For the text-containing cell, return its midpoint in (X, Y) coordinate format. 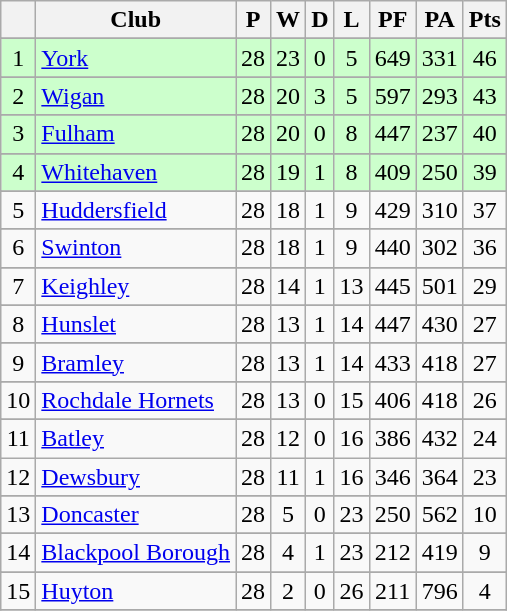
Huddersfield (136, 210)
597 (392, 96)
796 (440, 591)
L (352, 20)
Swinton (136, 248)
429 (392, 210)
York (136, 58)
Dewsbury (136, 477)
Doncaster (136, 515)
37 (484, 210)
Bramley (136, 362)
PF (392, 20)
212 (392, 553)
433 (392, 362)
39 (484, 172)
43 (484, 96)
562 (440, 515)
310 (440, 210)
24 (484, 438)
293 (440, 96)
P (254, 20)
Blackpool Borough (136, 553)
Wigan (136, 96)
19 (288, 172)
29 (484, 286)
Batley (136, 438)
Hunslet (136, 324)
Keighley (136, 286)
409 (392, 172)
Huyton (136, 591)
PA (440, 20)
364 (440, 477)
Pts (484, 20)
Whitehaven (136, 172)
46 (484, 58)
419 (440, 553)
346 (392, 477)
W (288, 20)
Club (136, 20)
432 (440, 438)
386 (392, 438)
211 (392, 591)
6 (18, 248)
649 (392, 58)
406 (392, 400)
36 (484, 248)
Fulham (136, 134)
445 (392, 286)
237 (440, 134)
440 (392, 248)
7 (18, 286)
302 (440, 248)
430 (440, 324)
D (320, 20)
40 (484, 134)
501 (440, 286)
331 (440, 58)
Rochdale Hornets (136, 400)
